Pinpoint the cell where the given text exists, returning its (X, Y) midpoint coordinate. 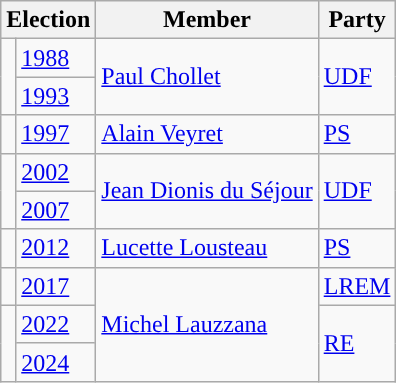
1993 (56, 96)
2017 (56, 286)
Michel Lauzzana (207, 324)
Alain Veyret (207, 134)
2007 (56, 210)
Party (357, 20)
1997 (56, 134)
Paul Chollet (207, 77)
2022 (56, 324)
Lucette Lousteau (207, 248)
2024 (56, 362)
LREM (357, 286)
Member (207, 20)
Election (48, 20)
2002 (56, 172)
1988 (56, 58)
Jean Dionis du Séjour (207, 191)
RE (357, 343)
2012 (56, 248)
